Return [X, Y] of the center of cell containing provided text 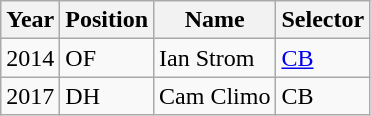
Position [107, 20]
Cam Climo [215, 96]
Name [215, 20]
2014 [30, 58]
OF [107, 58]
DH [107, 96]
Ian Strom [215, 58]
2017 [30, 96]
Year [30, 20]
Selector [323, 20]
